Return the [X, Y] coordinate for the center point of the cell that contains the specified text.  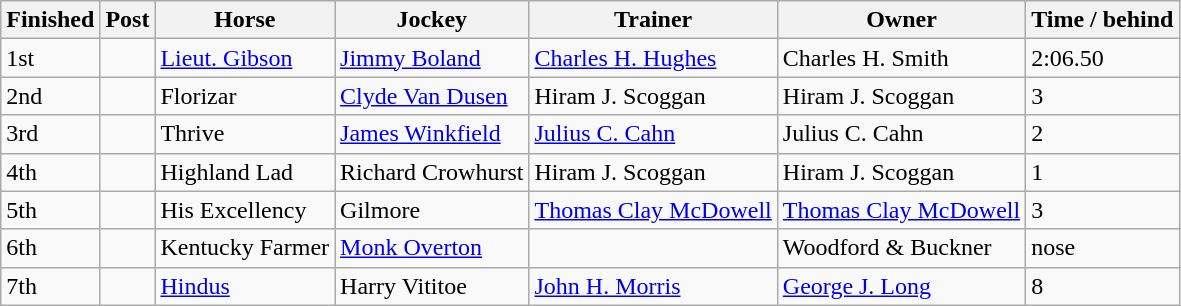
Jockey [432, 20]
Charles H. Hughes [653, 58]
His Excellency [245, 210]
nose [1102, 248]
Richard Crowhurst [432, 172]
Thrive [245, 134]
6th [50, 248]
Monk Overton [432, 248]
Horse [245, 20]
3rd [50, 134]
Post [128, 20]
Trainer [653, 20]
5th [50, 210]
James Winkfield [432, 134]
Gilmore [432, 210]
1 [1102, 172]
2:06.50 [1102, 58]
Lieut. Gibson [245, 58]
7th [50, 286]
1st [50, 58]
Charles H. Smith [901, 58]
Harry Vititoe [432, 286]
4th [50, 172]
John H. Morris [653, 286]
Woodford & Buckner [901, 248]
Jimmy Boland [432, 58]
Time / behind [1102, 20]
George J. Long [901, 286]
2 [1102, 134]
Kentucky Farmer [245, 248]
Florizar [245, 96]
Owner [901, 20]
Clyde Van Dusen [432, 96]
2nd [50, 96]
Finished [50, 20]
Hindus [245, 286]
Highland Lad [245, 172]
8 [1102, 286]
